For the text-containing cell, return its midpoint in (x, y) coordinate format. 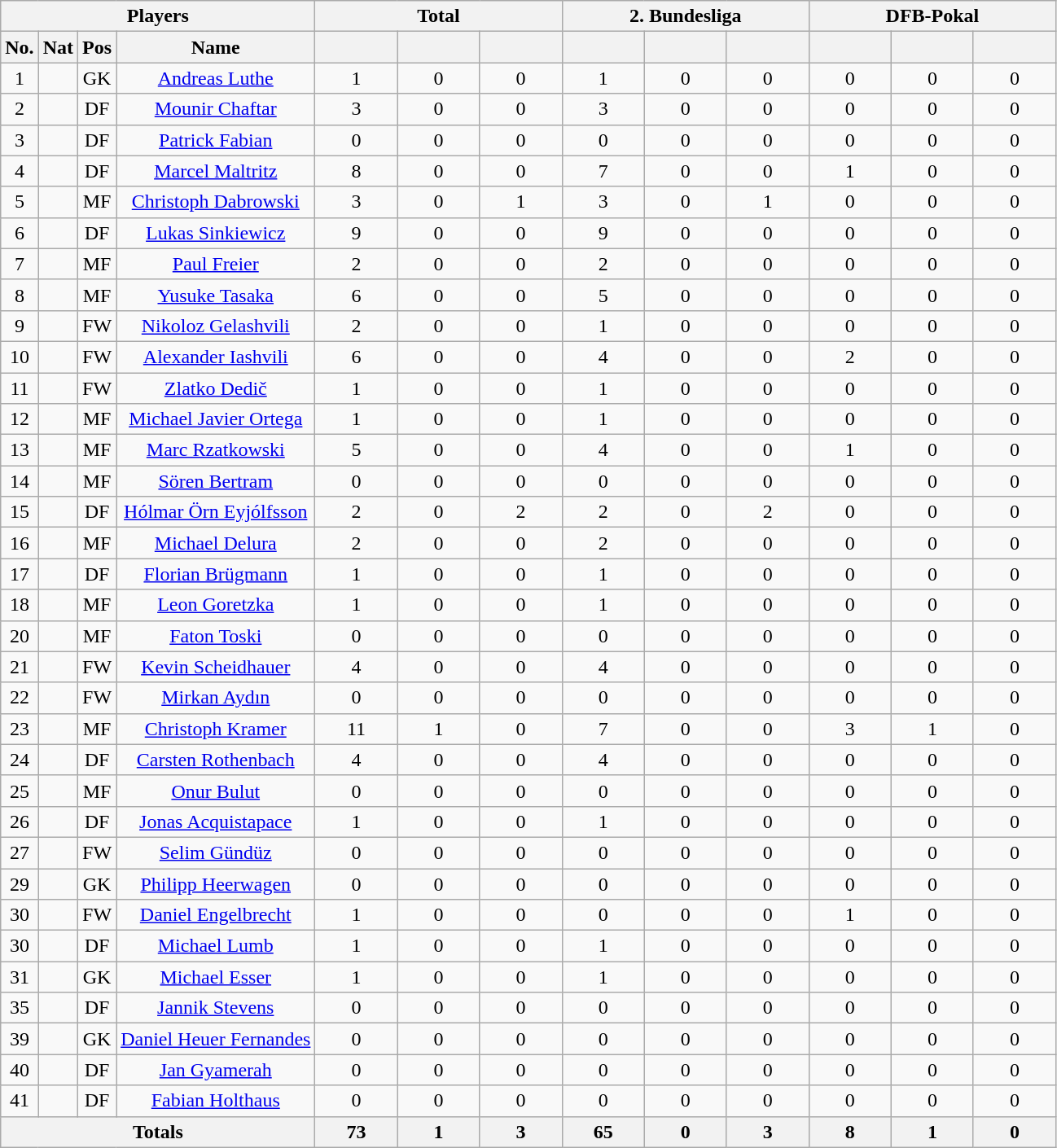
35 (20, 1008)
2. Bundesliga (686, 16)
39 (20, 1039)
25 (20, 791)
Nat (58, 47)
Faton Toski (216, 636)
Florian Brügmann (216, 574)
Yusuke Tasaka (216, 295)
24 (20, 760)
17 (20, 574)
31 (20, 977)
Daniel Heuer Fernandes (216, 1039)
20 (20, 636)
26 (20, 822)
No. (20, 47)
22 (20, 698)
16 (20, 543)
27 (20, 852)
DFB-Pokal (932, 16)
Paul Freier (216, 264)
Michael Esser (216, 977)
Marc Rzatkowski (216, 450)
Pos (98, 47)
Philipp Heerwagen (216, 883)
Totals (158, 1132)
Alexander Iashvili (216, 357)
Name (216, 47)
41 (20, 1101)
Michael Lumb (216, 946)
14 (20, 481)
Sören Bertram (216, 481)
65 (603, 1132)
18 (20, 605)
12 (20, 419)
15 (20, 512)
Total (438, 16)
Selim Gündüz (216, 852)
Mounir Chaftar (216, 109)
Leon Goretzka (216, 605)
23 (20, 729)
Players (158, 16)
13 (20, 450)
10 (20, 357)
Michael Delura (216, 543)
Mirkan Aydın (216, 698)
Jannik Stevens (216, 1008)
Onur Bulut (216, 791)
Hólmar Örn Eyjólfsson (216, 512)
Lukas Sinkiewicz (216, 233)
Zlatko Dedič (216, 388)
Carsten Rothenbach (216, 760)
Jonas Acquistapace (216, 822)
Christoph Dabrowski (216, 202)
Andreas Luthe (216, 78)
29 (20, 883)
40 (20, 1070)
Daniel Engelbrecht (216, 915)
Fabian Holthaus (216, 1101)
Patrick Fabian (216, 140)
Nikoloz Gelashvili (216, 326)
73 (357, 1132)
Michael Javier Ortega (216, 419)
Christoph Kramer (216, 729)
Marcel Maltritz (216, 171)
Jan Gyamerah (216, 1070)
21 (20, 667)
Kevin Scheidhauer (216, 667)
